Identify which cell holds the provided text, then report its [X, Y] central coordinate. 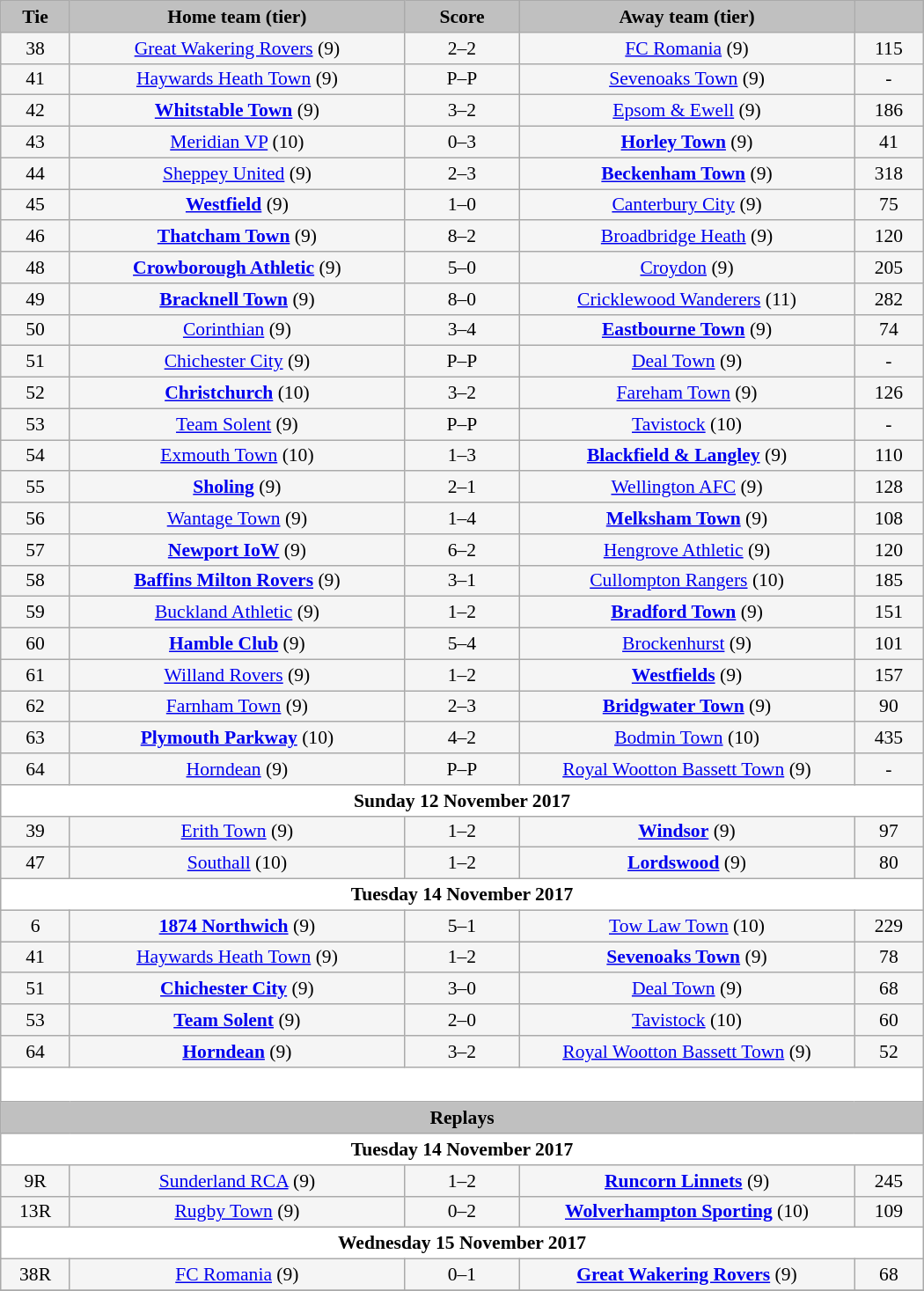
Beckenham Town (9) [687, 173]
57 [35, 550]
Sunderland RCA (9) [237, 1181]
282 [889, 299]
46 [35, 237]
80 [889, 863]
Home team (tier) [237, 17]
78 [889, 957]
Plymouth Parkway (10) [237, 738]
0–3 [461, 143]
Crowborough Athletic (9) [237, 268]
Score [461, 17]
Westfields (9) [687, 675]
49 [35, 299]
157 [889, 675]
245 [889, 1181]
54 [35, 456]
Windsor (9) [687, 832]
Sholing (9) [237, 488]
59 [35, 612]
3–1 [461, 581]
97 [889, 832]
6–2 [461, 550]
58 [35, 581]
318 [889, 173]
Bridgwater Town (9) [687, 707]
3–4 [461, 330]
1–3 [461, 456]
1–0 [461, 205]
Meridian VP (10) [237, 143]
45 [35, 205]
Hengrove Athletic (9) [687, 550]
0–1 [461, 1275]
42 [35, 111]
Wolverhampton Sporting (10) [687, 1212]
108 [889, 518]
115 [889, 48]
39 [35, 832]
5–4 [461, 644]
Thatcham Town (9) [237, 237]
55 [35, 488]
Buckland Athletic (9) [237, 612]
Tie [35, 17]
Hamble Club (9) [237, 644]
43 [35, 143]
1–4 [461, 518]
126 [889, 393]
Cullompton Rangers (10) [687, 581]
5–1 [461, 926]
Cricklewood Wanderers (11) [687, 299]
2–2 [461, 48]
Away team (tier) [687, 17]
185 [889, 581]
Farnham Town (9) [237, 707]
1874 Northwich (9) [237, 926]
Wantage Town (9) [237, 518]
Exmouth Town (10) [237, 456]
Blackfield & Langley (9) [687, 456]
8–0 [461, 299]
Bodmin Town (10) [687, 738]
Eastbourne Town (9) [687, 330]
3–0 [461, 989]
Bracknell Town (9) [237, 299]
Melksham Town (9) [687, 518]
Whitstable Town (9) [237, 111]
4–2 [461, 738]
2–1 [461, 488]
109 [889, 1212]
Tow Law Town (10) [687, 926]
Rugby Town (9) [237, 1212]
62 [35, 707]
38R [35, 1275]
8–2 [461, 237]
13R [35, 1212]
Runcorn Linnets (9) [687, 1181]
Epsom & Ewell (9) [687, 111]
90 [889, 707]
75 [889, 205]
Horley Town (9) [687, 143]
48 [35, 268]
5–0 [461, 268]
74 [889, 330]
Southall (10) [237, 863]
9R [35, 1181]
38 [35, 48]
Erith Town (9) [237, 832]
Lordswood (9) [687, 863]
435 [889, 738]
Christchurch (10) [237, 393]
Sunday 12 November 2017 [462, 801]
Willand Rovers (9) [237, 675]
Brockenhurst (9) [687, 644]
229 [889, 926]
Newport IoW (9) [237, 550]
63 [35, 738]
Sheppey United (9) [237, 173]
2–0 [461, 1020]
47 [35, 863]
Corinthian (9) [237, 330]
186 [889, 111]
56 [35, 518]
44 [35, 173]
151 [889, 612]
Bradford Town (9) [687, 612]
Westfield (9) [237, 205]
Replays [462, 1119]
Wednesday 15 November 2017 [462, 1243]
Broadbridge Heath (9) [687, 237]
50 [35, 330]
0–2 [461, 1212]
Baffins Milton Rovers (9) [237, 581]
Croydon (9) [687, 268]
128 [889, 488]
Fareham Town (9) [687, 393]
110 [889, 456]
205 [889, 268]
61 [35, 675]
Wellington AFC (9) [687, 488]
101 [889, 644]
Canterbury City (9) [687, 205]
6 [35, 926]
